Detect which cell encompasses the target text, then output its [X, Y] center coordinate. 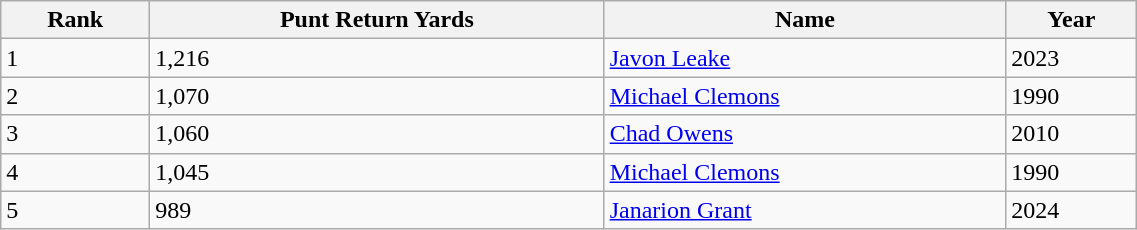
1 [76, 58]
Year [1072, 20]
2010 [1072, 134]
Punt Return Yards [378, 20]
Javon Leake [805, 58]
1,045 [378, 172]
4 [76, 172]
Name [805, 20]
3 [76, 134]
1,070 [378, 96]
2023 [1072, 58]
989 [378, 210]
1,060 [378, 134]
Janarion Grant [805, 210]
1,216 [378, 58]
2 [76, 96]
5 [76, 210]
Rank [76, 20]
2024 [1072, 210]
Chad Owens [805, 134]
